Provide the (x, y) coordinate of the cell's center where the given text is located.  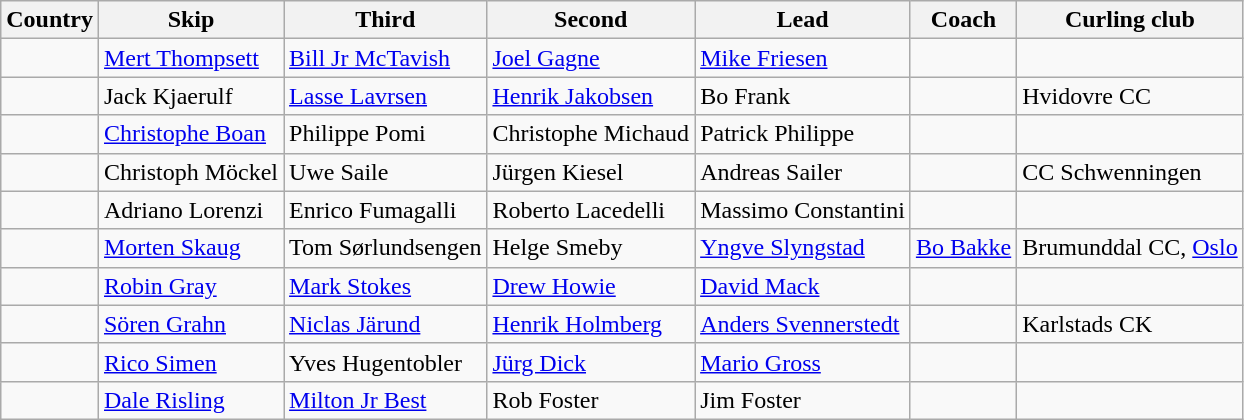
Milton Jr Best (386, 400)
Jack Kjaerulf (190, 96)
Bo Bakke (963, 248)
Rico Simen (190, 362)
Rob Foster (591, 400)
Mike Friesen (803, 58)
Bo Frank (803, 96)
Jürgen Kiesel (591, 172)
Helge Smeby (591, 248)
Skip (190, 20)
Andreas Sailer (803, 172)
Adriano Lorenzi (190, 210)
Mark Stokes (386, 286)
Uwe Saile (386, 172)
Lead (803, 20)
Robin Gray (190, 286)
Karlstads CK (1130, 324)
Third (386, 20)
Niclas Järund (386, 324)
Joel Gagne (591, 58)
Lasse Lavrsen (386, 96)
Curling club (1130, 20)
Dale Risling (190, 400)
Henrik Jakobsen (591, 96)
Patrick Philippe (803, 134)
Second (591, 20)
Christophe Boan (190, 134)
Christophe Michaud (591, 134)
Mert Thompsett (190, 58)
Henrik Holmberg (591, 324)
Yves Hugentobler (386, 362)
Tom Sørlundsengen (386, 248)
Coach (963, 20)
Jim Foster (803, 400)
Anders Svennerstedt (803, 324)
Jürg Dick (591, 362)
Enrico Fumagalli (386, 210)
David Mack (803, 286)
Brumunddal CC, Oslo (1130, 248)
Roberto Lacedelli (591, 210)
Sören Grahn (190, 324)
Mario Gross (803, 362)
Drew Howie (591, 286)
Bill Jr McTavish (386, 58)
Massimo Constantini (803, 210)
Country (50, 20)
CC Schwenningen (1130, 172)
Yngve Slyngstad (803, 248)
Morten Skaug (190, 248)
Christoph Möckel (190, 172)
Hvidovre CC (1130, 96)
Philippe Pomi (386, 134)
